Capture the cell that displays the provided text and extract its (x, y) central coordinate. 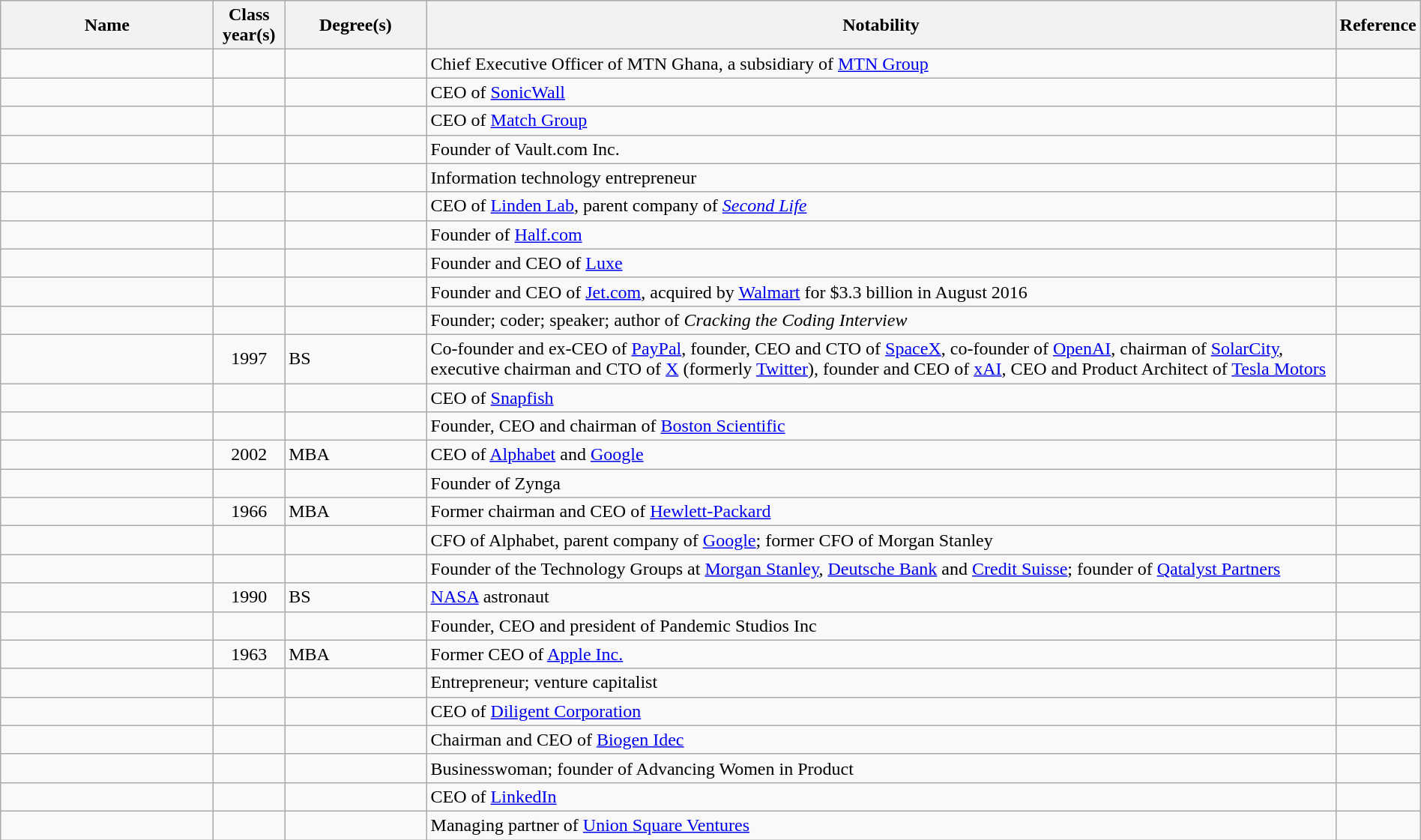
Information technology entrepreneur (881, 178)
Founder, CEO and president of Pandemic Studios Inc (881, 626)
Class year(s) (249, 25)
Founder; coder; speaker; author of Cracking the Coding Interview (881, 320)
CEO of Alphabet and Google (881, 455)
Notability (881, 25)
Businesswoman; founder of Advancing Women in Product (881, 768)
CEO of SonicWall (881, 92)
Former chairman and CEO of Hewlett-Packard (881, 512)
Name (107, 25)
1990 (249, 597)
Chief Executive Officer of MTN Ghana, a subsidiary of MTN Group (881, 64)
1997 (249, 358)
Former CEO of Apple Inc. (881, 654)
Founder of Zynga (881, 483)
Degree(s) (355, 25)
Chairman and CEO of Biogen Idec (881, 740)
CEO of Diligent Corporation (881, 711)
CEO of Snapfish (881, 398)
1966 (249, 512)
CFO of Alphabet, parent company of Google; former CFO of Morgan Stanley (881, 540)
1963 (249, 654)
Founder, CEO and chairman of Boston Scientific (881, 426)
Founder of Vault.com Inc. (881, 149)
CEO of Linden Lab, parent company of Second Life (881, 206)
Founder and CEO of Jet.com, acquired by Walmart for $3.3 billion in August 2016 (881, 291)
Founder and CEO of Luxe (881, 263)
Reference (1378, 25)
NASA astronaut (881, 597)
Founder of the Technology Groups at Morgan Stanley, Deutsche Bank and Credit Suisse; founder of Qatalyst Partners (881, 569)
CEO of LinkedIn (881, 797)
2002 (249, 455)
Founder of Half.com (881, 235)
Managing partner of Union Square Ventures (881, 825)
CEO of Match Group (881, 121)
Entrepreneur; venture capitalist (881, 683)
